Return the [x, y] coordinate for the center point of the cell that contains the specified text.  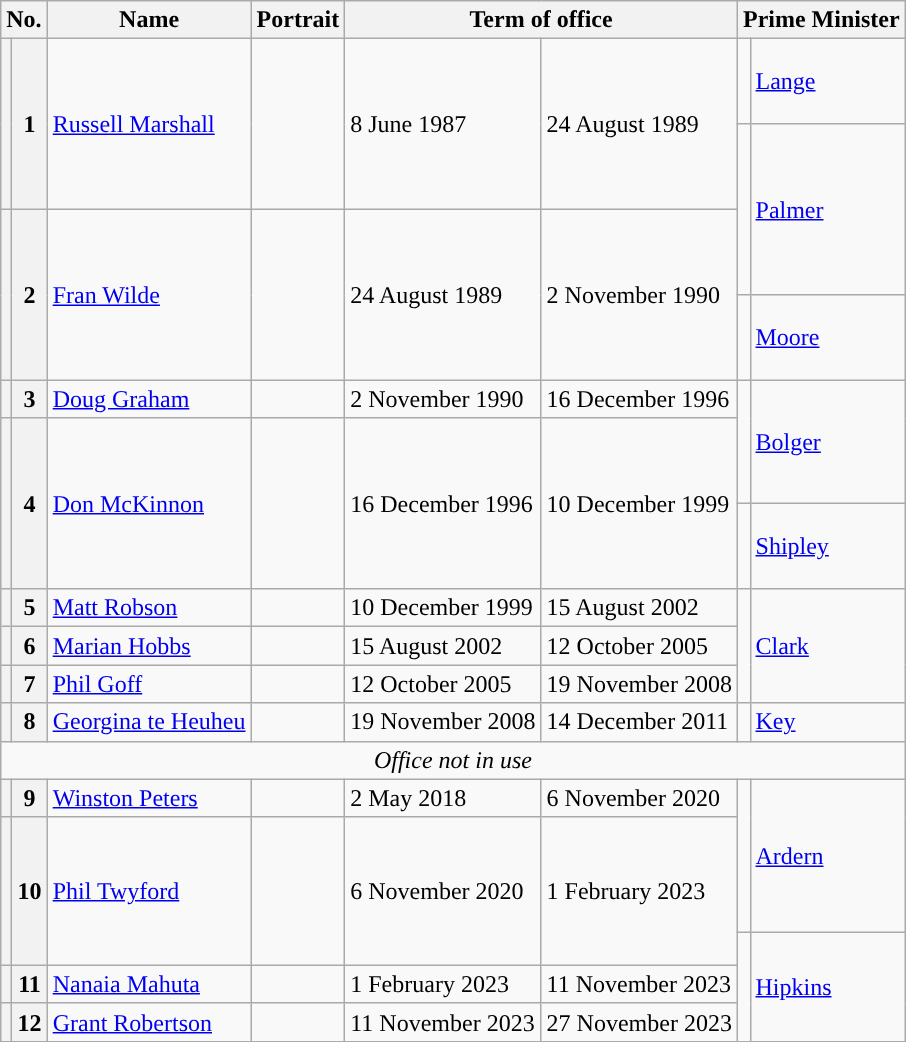
2 May 2018 [443, 798]
Shipley [828, 546]
Phil Twyford [149, 891]
11 [30, 984]
12 [30, 1022]
5 [30, 608]
Prime Minister [821, 20]
4 [30, 504]
Don McKinnon [149, 504]
Palmer [828, 210]
8 [30, 722]
Hipkins [828, 986]
Russell Marshall [149, 124]
Term of office [542, 20]
7 [30, 684]
Winston Peters [149, 798]
9 [30, 798]
3 [30, 399]
14 December 2011 [639, 722]
10 [30, 891]
Fran Wilde [149, 294]
Bolger [828, 442]
Key [828, 722]
1 [30, 124]
2 [30, 294]
Georgina te Heuheu [149, 722]
6 [30, 646]
Ardern [828, 856]
Marian Hobbs [149, 646]
Clark [828, 646]
Phil Goff [149, 684]
Lange [828, 82]
Nanaia Mahuta [149, 984]
Office not in use [453, 760]
Portrait [298, 20]
Name [149, 20]
Grant Robertson [149, 1022]
Doug Graham [149, 399]
27 November 2023 [639, 1022]
Matt Robson [149, 608]
No. [24, 20]
8 June 1987 [443, 124]
Moore [828, 338]
